Pinpoint the cell where the given text exists, returning its (X, Y) midpoint coordinate. 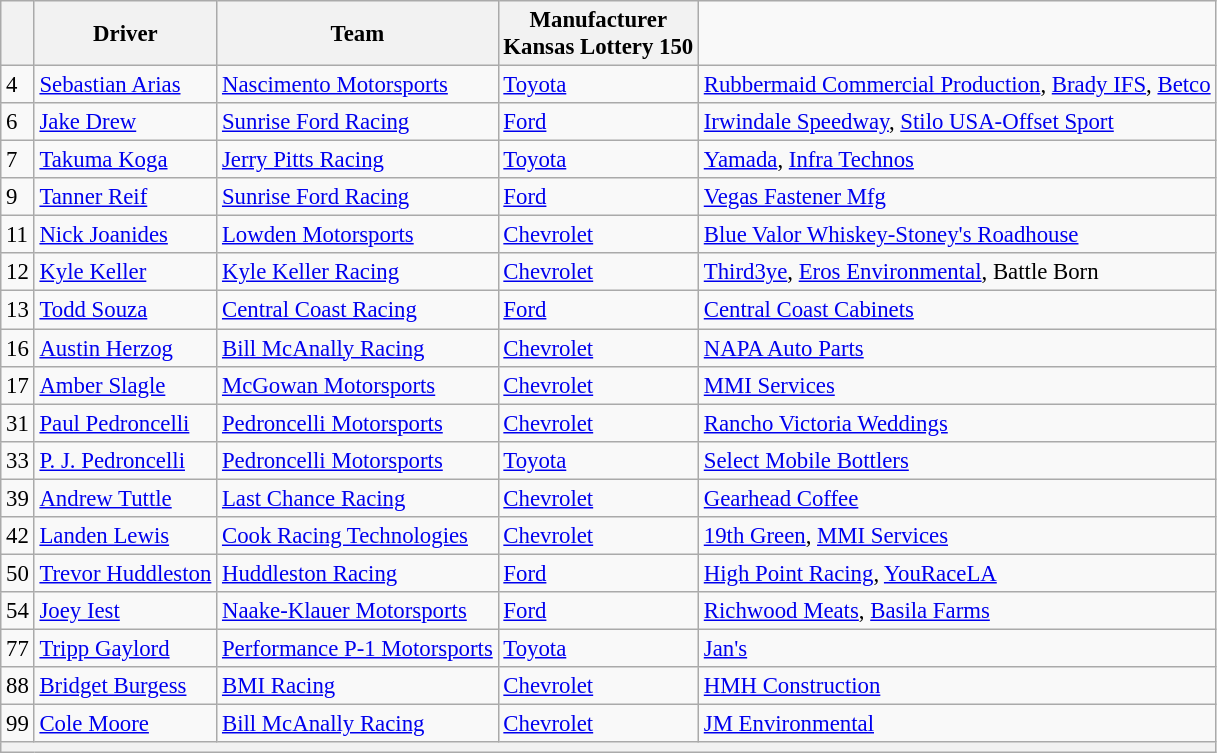
Rancho Victoria Weddings (956, 423)
Yamada, Infra Technos (956, 160)
Bridget Burgess (126, 686)
6 (18, 122)
McGowan Motorsports (358, 385)
Nick Joanides (126, 235)
54 (18, 611)
4 (18, 85)
16 (18, 348)
ManufacturerKansas Lottery 150 (598, 34)
Jerry Pitts Racing (358, 160)
Performance P-1 Motorsports (358, 648)
Tanner Reif (126, 197)
Sebastian Arias (126, 85)
Joey Iest (126, 611)
Blue Valor Whiskey-Stoney's Roadhouse (956, 235)
Last Chance Racing (358, 498)
Cook Racing Technologies (358, 536)
99 (18, 724)
BMI Racing (358, 686)
Todd Souza (126, 310)
7 (18, 160)
Irwindale Speedway, Stilo USA-Offset Sport (956, 122)
9 (18, 197)
Kyle Keller Racing (358, 273)
Tripp Gaylord (126, 648)
Vegas Fastener Mfg (956, 197)
42 (18, 536)
Andrew Tuttle (126, 498)
50 (18, 573)
39 (18, 498)
Cole Moore (126, 724)
Jan's (956, 648)
Takuma Koga (126, 160)
19th Green, MMI Services (956, 536)
12 (18, 273)
Nascimento Motorsports (358, 85)
Gearhead Coffee (956, 498)
13 (18, 310)
Team (358, 34)
Central Coast Racing (358, 310)
Landen Lewis (126, 536)
Select Mobile Bottlers (956, 460)
Trevor Huddleston (126, 573)
Naake-Klauer Motorsports (358, 611)
Lowden Motorsports (358, 235)
Amber Slagle (126, 385)
HMH Construction (956, 686)
33 (18, 460)
77 (18, 648)
11 (18, 235)
NAPA Auto Parts (956, 348)
Richwood Meats, Basila Farms (956, 611)
P. J. Pedroncelli (126, 460)
31 (18, 423)
17 (18, 385)
Paul Pedroncelli (126, 423)
Third3ye, Eros Environmental, Battle Born (956, 273)
Kyle Keller (126, 273)
JM Environmental (956, 724)
Central Coast Cabinets (956, 310)
High Point Racing, YouRaceLA (956, 573)
Driver (126, 34)
Jake Drew (126, 122)
Austin Herzog (126, 348)
MMI Services (956, 385)
88 (18, 686)
Rubbermaid Commercial Production, Brady IFS, Betco (956, 85)
Huddleston Racing (358, 573)
